Find where the given text appears and provide that cell's center as [x, y] coordinate. 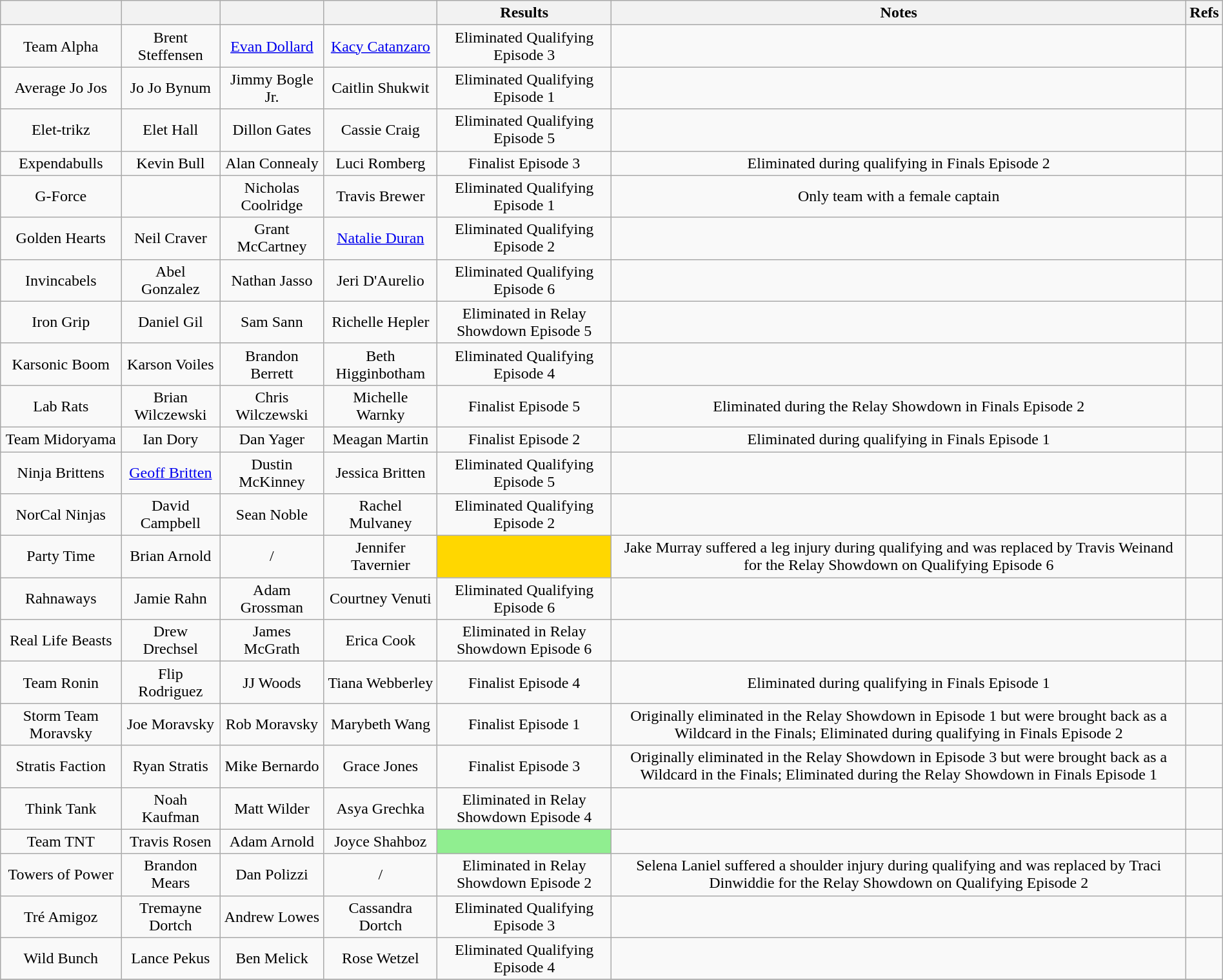
Grace Jones [381, 766]
Eliminated in Relay Showdown Episode 6 [524, 641]
Only team with a female captain [899, 196]
Team Ronin [61, 682]
Rahnaways [61, 598]
Michelle Warnky [381, 406]
Jessica Britten [381, 472]
Jimmy Bogle Jr. [272, 88]
Noah Kaufman [170, 808]
Eliminated in Relay Showdown Episode 4 [524, 808]
Beth Higginbotham [381, 364]
Elet Hall [170, 130]
Lance Pekus [170, 958]
Expendabulls [61, 163]
Dustin McKinney [272, 472]
Finalist Episode 4 [524, 682]
Finalist Episode 1 [524, 725]
Caitlin Shukwit [381, 88]
Party Time [61, 557]
Dillon Gates [272, 130]
Elet-trikz [61, 130]
Flip Rodriguez [170, 682]
Tré Amigoz [61, 917]
Refs [1204, 13]
Jo Jo Bynum [170, 88]
Kacy Catanzaro [381, 46]
Chris Wilczewski [272, 406]
Nicholas Coolridge [272, 196]
Ben Melick [272, 958]
Drew Drechsel [170, 641]
Brandon Mears [170, 874]
Neil Craver [170, 239]
Joyce Shahboz [381, 841]
Team Alpha [61, 46]
Tiana Webberley [381, 682]
Marybeth Wang [381, 725]
Daniel Gil [170, 322]
G-Force [61, 196]
Meagan Martin [381, 439]
Brian Wilczewski [170, 406]
Notes [899, 13]
Tremayne Dortch [170, 917]
Brent Steffensen [170, 46]
Geoff Britten [170, 472]
Eliminated during qualifying in Finals Episode 2 [899, 163]
Eliminated in Relay Showdown Episode 5 [524, 322]
Karsonic Boom [61, 364]
Golden Hearts [61, 239]
Natalie Duran [381, 239]
Joe Moravsky [170, 725]
Stratis Faction [61, 766]
Iron Grip [61, 322]
Rob Moravsky [272, 725]
Richelle Hepler [381, 322]
Invincabels [61, 280]
Rachel Mulvaney [381, 514]
Andrew Lowes [272, 917]
Mike Bernardo [272, 766]
Cassie Craig [381, 130]
Ninja Brittens [61, 472]
Storm Team Moravsky [61, 725]
Luci Romberg [381, 163]
David Campbell [170, 514]
Finalist Episode 5 [524, 406]
Jennifer Tavernier [381, 557]
Jake Murray suffered a leg injury during qualifying and was replaced by Travis Weinand for the Relay Showdown on Qualifying Episode 6 [899, 557]
Team TNT [61, 841]
Selena Laniel suffered a shoulder injury during qualifying and was replaced by Traci Dinwiddie for the Relay Showdown on Qualifying Episode 2 [899, 874]
Eliminated in Relay Showdown Episode 2 [524, 874]
Nathan Jasso [272, 280]
Asya Grechka [381, 808]
Erica Cook [381, 641]
Jamie Rahn [170, 598]
JJ Woods [272, 682]
Travis Brewer [381, 196]
Dan Polizzi [272, 874]
Adam Grossman [272, 598]
Wild Bunch [61, 958]
James McGrath [272, 641]
Ian Dory [170, 439]
Evan Dollard [272, 46]
Brian Arnold [170, 557]
Brandon Berrett [272, 364]
Results [524, 13]
Cassandra Dortch [381, 917]
Grant McCartney [272, 239]
Rose Wetzel [381, 958]
Kevin Bull [170, 163]
Courtney Venuti [381, 598]
Finalist Episode 2 [524, 439]
Abel Gonzalez [170, 280]
Average Jo Jos [61, 88]
Think Tank [61, 808]
NorCal Ninjas [61, 514]
Adam Arnold [272, 841]
Sam Sann [272, 322]
Sean Noble [272, 514]
Lab Rats [61, 406]
Alan Connealy [272, 163]
Towers of Power [61, 874]
Dan Yager [272, 439]
Ryan Stratis [170, 766]
Real Life Beasts [61, 641]
Eliminated during the Relay Showdown in Finals Episode 2 [899, 406]
Matt Wilder [272, 808]
Jeri D'Aurelio [381, 280]
Travis Rosen [170, 841]
Karson Voiles [170, 364]
Team Midoryama [61, 439]
